Identify which cell holds the provided text, then report its (x, y) central coordinate. 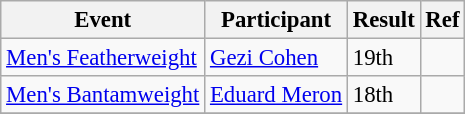
Eduard Meron (276, 95)
Ref (442, 20)
Participant (276, 20)
18th (384, 95)
Men's Featherweight (103, 58)
Result (384, 20)
Gezi Cohen (276, 58)
19th (384, 58)
Men's Bantamweight (103, 95)
Event (103, 20)
